Identify which cell holds the provided text, then report its (x, y) central coordinate. 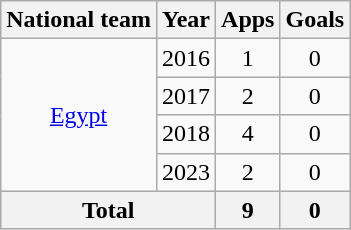
Total (108, 210)
Apps (248, 20)
Goals (315, 20)
2023 (186, 172)
2018 (186, 134)
Year (186, 20)
1 (248, 58)
National team (79, 20)
2017 (186, 96)
4 (248, 134)
9 (248, 210)
Egypt (79, 115)
2016 (186, 58)
